From the cell containing the given text, extract its center point as [x, y] coordinate. 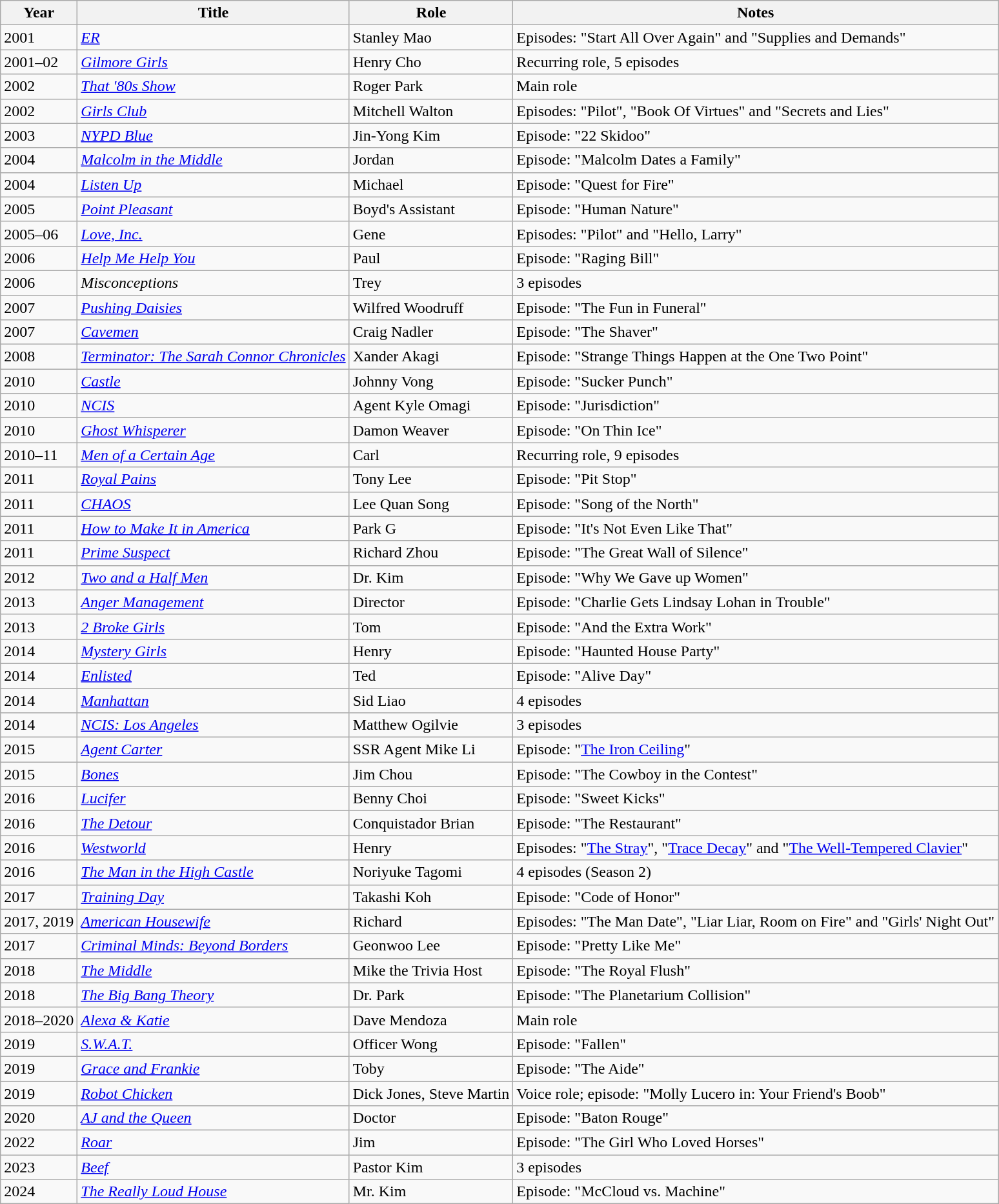
Grace and Frankie [213, 1069]
The Really Loud House [213, 1192]
Damon Weaver [431, 430]
Lee Quan Song [431, 504]
Dr. Kim [431, 577]
That '80s Show [213, 86]
Role [431, 13]
Episode: "Fallen" [756, 1044]
2022 [39, 1143]
Girls Club [213, 111]
NCIS: Los Angeles [213, 725]
Beef [213, 1167]
Episodes: "Start All Over Again" and "Supplies and Demands" [756, 37]
2001–02 [39, 62]
4 episodes [756, 700]
Episode: "Code of Honor" [756, 897]
2017, 2019 [39, 921]
2001 [39, 37]
The Man in the High Castle [213, 872]
Takashi Koh [431, 897]
Episode: "Why We Gave up Women" [756, 577]
Roger Park [431, 86]
Episode: "The Girl Who Loved Horses" [756, 1143]
Mystery Girls [213, 651]
Episode: "Malcolm Dates a Family" [756, 160]
2005 [39, 209]
Men of a Certain Age [213, 455]
Boyd's Assistant [431, 209]
Dr. Park [431, 995]
Criminal Minds: Beyond Borders [213, 946]
Tony Lee [431, 479]
Episode: "Sucker Punch" [756, 381]
Episode: "The Royal Flush" [756, 970]
Xander Akagi [431, 357]
The Middle [213, 970]
Episode: "Jurisdiction" [756, 406]
CHAOS [213, 504]
Agent Carter [213, 750]
Episode: "The Shaver" [756, 332]
NCIS [213, 406]
Episode: "It's Not Even Like That" [756, 528]
Mitchell Walton [431, 111]
Cavemen [213, 332]
SSR Agent Mike Li [431, 750]
Roar [213, 1143]
Terminator: The Sarah Connor Chronicles [213, 357]
Recurring role, 5 episodes [756, 62]
Episode: "The Restaurant" [756, 823]
4 episodes (Season 2) [756, 872]
Episode: "Sweet Kicks" [756, 799]
S.W.A.T. [213, 1044]
Episode: "The Great Wall of Silence" [756, 553]
Malcolm in the Middle [213, 160]
Geonwoo Lee [431, 946]
2012 [39, 577]
Bones [213, 774]
Training Day [213, 897]
Episode: "The Iron Ceiling" [756, 750]
Robot Chicken [213, 1094]
The Big Bang Theory [213, 995]
Anger Management [213, 602]
Episode: "Strange Things Happen at the One Two Point" [756, 357]
Episode: "The Aide" [756, 1069]
Episode: "Haunted House Party" [756, 651]
Mike the Trivia Host [431, 970]
Episodes: "The Man Date", "Liar Liar, Room on Fire" and "Girls' Night Out" [756, 921]
American Housewife [213, 921]
2008 [39, 357]
Agent Kyle Omagi [431, 406]
Year [39, 13]
Trey [431, 283]
Episode: "The Fun in Funeral" [756, 308]
Toby [431, 1069]
Episode: "The Cowboy in the Contest" [756, 774]
Michael [431, 185]
2005–06 [39, 234]
Episode: "Pretty Like Me" [756, 946]
Love, Inc. [213, 234]
Jim [431, 1143]
Episode: "And the Extra Work" [756, 627]
Jin-Yong Kim [431, 135]
Episode: "Human Nature" [756, 209]
Episode: "Pit Stop" [756, 479]
Henry Cho [431, 62]
2018–2020 [39, 1019]
Episode: "Alive Day" [756, 676]
Ghost Whisperer [213, 430]
Benny Choi [431, 799]
Episodes: "Pilot" and "Hello, Larry" [756, 234]
Misconceptions [213, 283]
Stanley Mao [431, 37]
Dave Mendoza [431, 1019]
Episode: "On Thin Ice" [756, 430]
Alexa & Katie [213, 1019]
2020 [39, 1118]
2003 [39, 135]
Episode: "Quest for Fire" [756, 185]
How to Make It in America [213, 528]
2023 [39, 1167]
Jim Chou [431, 774]
Episode: "McCloud vs. Machine" [756, 1192]
Jordan [431, 160]
Recurring role, 9 episodes [756, 455]
Officer Wong [431, 1044]
Park G [431, 528]
Richard [431, 921]
Sid Liao [431, 700]
Lucifer [213, 799]
Notes [756, 13]
Richard Zhou [431, 553]
Listen Up [213, 185]
Noriyuke Tagomi [431, 872]
Royal Pains [213, 479]
Paul [431, 258]
Mr. Kim [431, 1192]
Episode: "Song of the North" [756, 504]
Doctor [431, 1118]
Two and a Half Men [213, 577]
Episodes: "Pilot", "Book Of Virtues" and "Secrets and Lies" [756, 111]
ER [213, 37]
Matthew Ogilvie [431, 725]
Pastor Kim [431, 1167]
Dick Jones, Steve Martin [431, 1094]
Prime Suspect [213, 553]
Craig Nadler [431, 332]
Title [213, 13]
Castle [213, 381]
Carl [431, 455]
Voice role; episode: "Molly Lucero in: Your Friend's Boob" [756, 1094]
NYPD Blue [213, 135]
Tom [431, 627]
Episode: "Charlie Gets Lindsay Lohan in Trouble" [756, 602]
Gene [431, 234]
AJ and the Queen [213, 1118]
The Detour [213, 823]
Conquistador Brian [431, 823]
Director [431, 602]
Episode: "The Planetarium Collision" [756, 995]
Ted [431, 676]
2024 [39, 1192]
2 Broke Girls [213, 627]
Pushing Daisies [213, 308]
Point Pleasant [213, 209]
Gilmore Girls [213, 62]
Episode: "Baton Rouge" [756, 1118]
Episodes: "The Stray", "Trace Decay" and "The Well-Tempered Clavier" [756, 848]
Enlisted [213, 676]
2010–11 [39, 455]
Episode: "22 Skidoo" [756, 135]
Westworld [213, 848]
Manhattan [213, 700]
Wilfred Woodruff [431, 308]
Episode: "Raging Bill" [756, 258]
Johnny Vong [431, 381]
Help Me Help You [213, 258]
